Determine the (X, Y) coordinate at the center of the cell enclosing the given text.  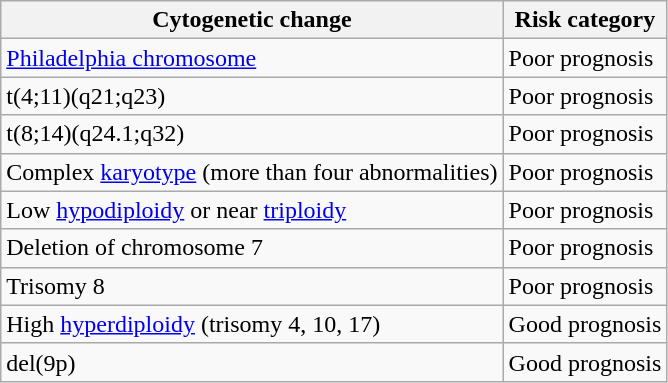
Low hypodiploidy or near triploidy (252, 210)
Philadelphia chromosome (252, 58)
Trisomy 8 (252, 286)
t(4;11)(q21;q23) (252, 96)
t(8;14)(q24.1;q32) (252, 134)
Risk category (585, 20)
Cytogenetic change (252, 20)
Complex karyotype (more than four abnormalities) (252, 172)
High hyperdiploidy (trisomy 4, 10, 17) (252, 324)
del(9p) (252, 362)
Deletion of chromosome 7 (252, 248)
